Provide the (X, Y) coordinate of the cell's center where the given text is located.  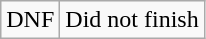
Did not finish (132, 20)
DNF (30, 20)
